From the cell containing the given text, extract its center point as [X, Y] coordinate. 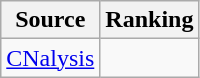
CNalysis [50, 58]
Ranking [150, 20]
Source [50, 20]
